For the text-containing cell, return its midpoint in [x, y] coordinate format. 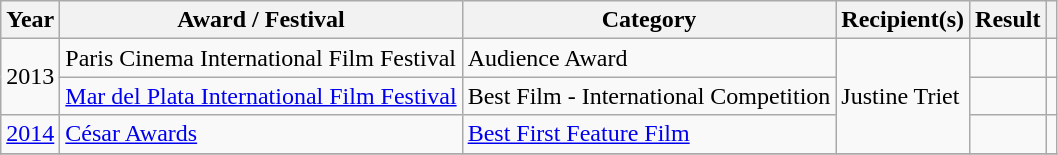
Year [30, 20]
Category [649, 20]
César Awards [261, 134]
2014 [30, 134]
Award / Festival [261, 20]
Justine Triet [903, 96]
Mar del Plata International Film Festival [261, 96]
2013 [30, 77]
Best First Feature Film [649, 134]
Recipient(s) [903, 20]
Best Film - International Competition [649, 96]
Audience Award [649, 58]
Paris Cinema International Film Festival [261, 58]
Result [1008, 20]
